Capture the cell that displays the provided text and extract its (X, Y) central coordinate. 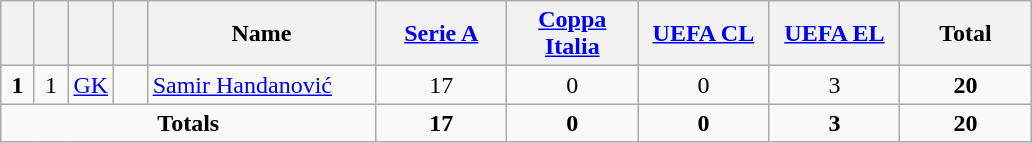
UEFA EL (834, 34)
GK (91, 85)
Totals (188, 123)
Total (966, 34)
Serie A (442, 34)
Name (262, 34)
Samir Handanović (262, 85)
Coppa Italia (572, 34)
UEFA CL (704, 34)
